Return the [x, y] coordinate for the center point of the cell that contains the specified text.  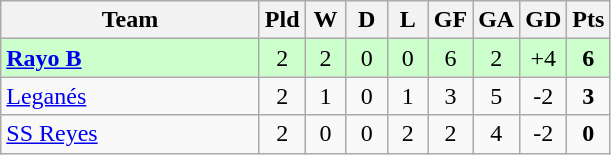
W [326, 20]
Leganés [130, 96]
L [408, 20]
Team [130, 20]
5 [496, 96]
Pts [588, 20]
D [366, 20]
Rayo B [130, 58]
GF [450, 20]
Pld [282, 20]
GA [496, 20]
SS Reyes [130, 134]
4 [496, 134]
GD [544, 20]
+4 [544, 58]
